Scan for the cell matching the given text and deliver its [x, y] coordinate at center. 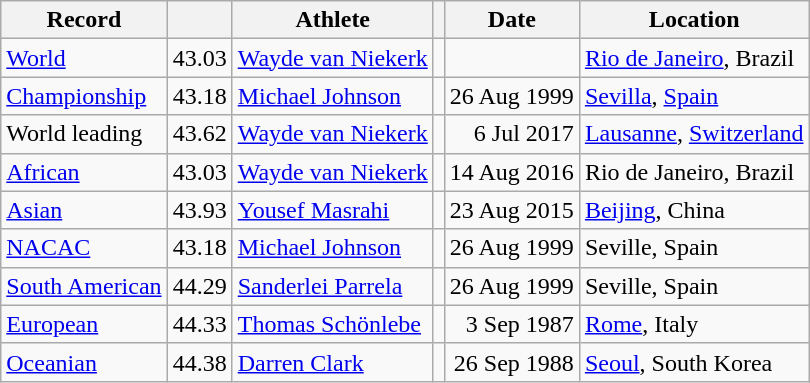
World leading [84, 134]
26 Sep 1988 [512, 362]
Asian [84, 210]
43.93 [200, 210]
Thomas Schönlebe [332, 324]
44.33 [200, 324]
Sanderlei Parrela [332, 286]
44.29 [200, 286]
Seoul, South Korea [694, 362]
Athlete [332, 20]
Date [512, 20]
Rome, Italy [694, 324]
44.38 [200, 362]
Championship [84, 96]
Yousef Masrahi [332, 210]
Record [84, 20]
Location [694, 20]
43.62 [200, 134]
Beijing, China [694, 210]
World [84, 58]
Oceanian [84, 362]
South American [84, 286]
6 Jul 2017 [512, 134]
African [84, 172]
3 Sep 1987 [512, 324]
Darren Clark [332, 362]
Lausanne, Switzerland [694, 134]
14 Aug 2016 [512, 172]
23 Aug 2015 [512, 210]
NACAC [84, 248]
Sevilla, Spain [694, 96]
European [84, 324]
